Determine the [x, y] coordinate at the center of the cell enclosing the given text.  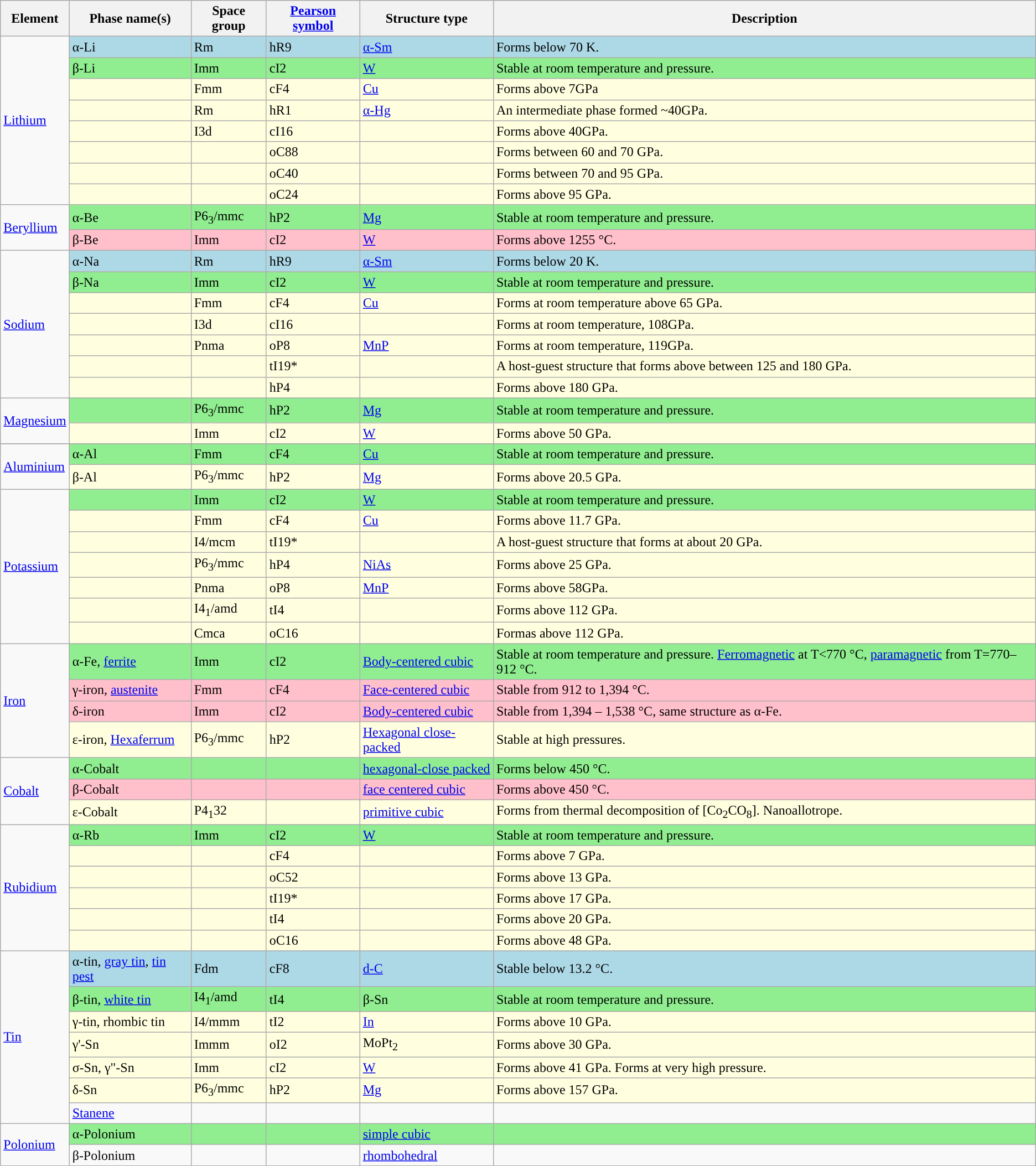
rhombohedral [426, 1155]
MoPt2 [426, 1045]
β-tin, white tin [130, 999]
Face-centered cubic [426, 690]
α-tin, gray tin, tin pest [130, 968]
oC40 [313, 173]
tI2 [313, 1022]
Description [764, 19]
Immm [229, 1045]
I4/mcm [229, 542]
Forms above 20 GPa. [764, 919]
NiAs [426, 564]
β-Cobalt [130, 789]
hexagonal-close packed [426, 768]
oC88 [313, 152]
α-Rb [130, 835]
P4132 [229, 812]
Forms above 7 GPa. [764, 856]
Stable below 13.2 °C. [764, 968]
α-Al [130, 454]
γ-tin, rhombic tin [130, 1022]
Aluminium [35, 467]
Forms above 30 GPa. [764, 1045]
Forms above 40GPa. [764, 131]
Forms above 7GPa [764, 89]
Forms above 11.7 GPa. [764, 521]
face centered cubic [426, 789]
Forms above 450 °C. [764, 789]
δ-iron [130, 711]
Forms above 157 GPa. [764, 1090]
oI2 [313, 1045]
Fdm [229, 968]
Cmca [229, 633]
hR1 [313, 110]
Stable from 1,394 – 1,538 °C, same structure as α-Fe. [764, 711]
Lithium [35, 121]
Iron [35, 701]
Forms above 58GPa. [764, 587]
Forms above 112 GPa. [764, 610]
Forms at room temperature, 119GPa. [764, 345]
An intermediate phase formed ~40GPa. [764, 110]
Potassium [35, 567]
Polonium [35, 1144]
Formas above 112 GPa. [764, 633]
Forms between 70 and 95 GPa. [764, 173]
Forms at room temperature, 108GPa. [764, 324]
Forms above 180 GPa. [764, 387]
Phase name(s) [130, 19]
Forms above 1255 °C. [764, 240]
Forms above 20.5 GPa. [764, 477]
cF8 [313, 968]
Forms above 48 GPa. [764, 940]
β-Polonium [130, 1155]
Forms below 20 K. [764, 261]
Structure type [426, 19]
α-Na [130, 261]
Forms above 50 GPa. [764, 433]
Tin [35, 1037]
Element [35, 19]
d-C [426, 968]
Forms at room temperature above 65 GPa. [764, 303]
σ-Sn, γ"-Sn [130, 1067]
Space group [229, 19]
Forms from thermal decomposition of [Co2CO8]. Nanoallotrope. [764, 812]
Forms between 60 and 70 GPa. [764, 152]
A host-guest structure that forms above between 125 and 180 GPa. [764, 366]
Forms below 450 °C. [764, 768]
β-Be [130, 240]
Forms above 10 GPa. [764, 1022]
ε-iron, Hexaferrum [130, 739]
Forms below 70 K. [764, 47]
α-Be [130, 217]
α-Hg [426, 110]
simple cubic [426, 1134]
Magnesium [35, 421]
α-Cobalt [130, 768]
β-Sn [426, 999]
Forms above 13 GPa. [764, 877]
primitive cubic [426, 812]
α-Li [130, 47]
α-Fe, ferrite [130, 662]
δ-Sn [130, 1090]
In [426, 1022]
Forms above 25 GPa. [764, 564]
Rubidium [35, 888]
ε-Cobalt [130, 812]
Stable at room temperature and pressure. Ferromagnetic at T<770 °C, paramagnetic from T=770–912 °C. [764, 662]
I4/mmm [229, 1022]
α-Polonium [130, 1134]
Stable at high pressures. [764, 739]
oC52 [313, 877]
Hexagonal close-packed [426, 739]
Stable from 912 to 1,394 °C. [764, 690]
Forms above 17 GPa. [764, 898]
β-Al [130, 477]
γ-iron, austenite [130, 690]
A host-guest structure that forms at about 20 GPa. [764, 542]
Forms above 41 GPa. Forms at very high pressure. [764, 1067]
Pearson symbol [313, 19]
oC24 [313, 194]
γ'-Sn [130, 1045]
β-Li [130, 68]
Forms above 95 GPa. [764, 194]
Cobalt [35, 791]
Beryllium [35, 227]
β-Na [130, 282]
Sodium [35, 324]
Stanene [130, 1113]
